Return the (X, Y) coordinate for the center point of the cell that contains the specified text.  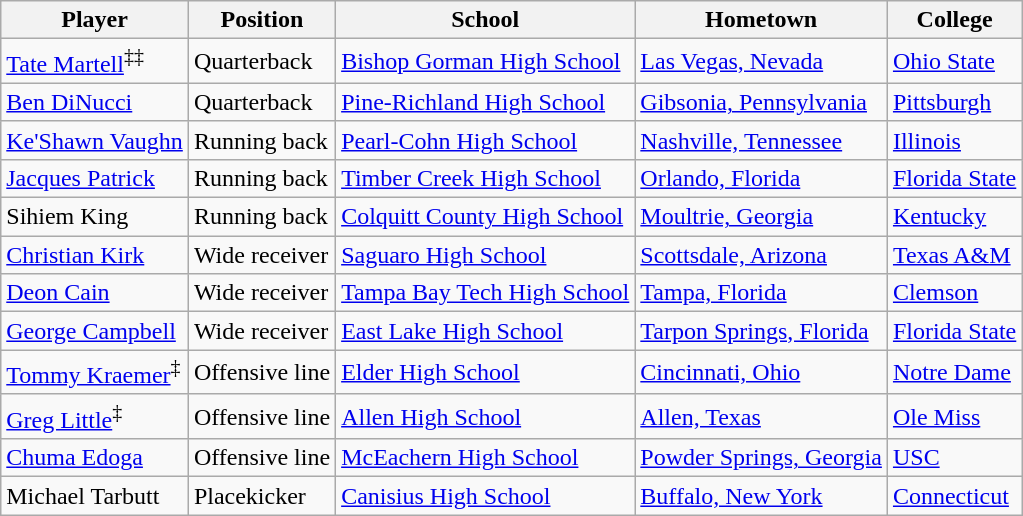
Colquitt County High School (486, 217)
Ben DiNucci (95, 102)
Pearl-Cohn High School (486, 140)
Player (95, 20)
School (486, 20)
Hometown (762, 20)
Pine-Richland High School (486, 102)
Kentucky (954, 217)
Jacques Patrick (95, 178)
Gibsonia, Pennsylvania (762, 102)
Ke'Shawn Vaughn (95, 140)
Texas A&M (954, 255)
Tommy Kraemer‡ (95, 372)
Tarpon Springs, Florida (762, 331)
Sihiem King (95, 217)
Bishop Gorman High School (486, 62)
Deon Cain (95, 293)
Canisius High School (486, 496)
Saguaro High School (486, 255)
Illinois (954, 140)
McEachern High School (486, 458)
Powder Springs, Georgia (762, 458)
Tampa Bay Tech High School (486, 293)
Nashville, Tennessee (762, 140)
Pittsburgh (954, 102)
Placekicker (262, 496)
Ohio State (954, 62)
Tate Martell‡‡ (95, 62)
Ole Miss (954, 416)
Michael Tarbutt (95, 496)
Greg Little‡ (95, 416)
Scottsdale, Arizona (762, 255)
Position (262, 20)
Christian Kirk (95, 255)
Moultrie, Georgia (762, 217)
USC (954, 458)
Las Vegas, Nevada (762, 62)
Allen, Texas (762, 416)
George Campbell (95, 331)
Clemson (954, 293)
Chuma Edoga (95, 458)
Allen High School (486, 416)
Notre Dame (954, 372)
Timber Creek High School (486, 178)
Connecticut (954, 496)
East Lake High School (486, 331)
Tampa, Florida (762, 293)
Orlando, Florida (762, 178)
Elder High School (486, 372)
College (954, 20)
Cincinnati, Ohio (762, 372)
Buffalo, New York (762, 496)
